Output the [x, y] coordinate of the center of the cell containing the given text.  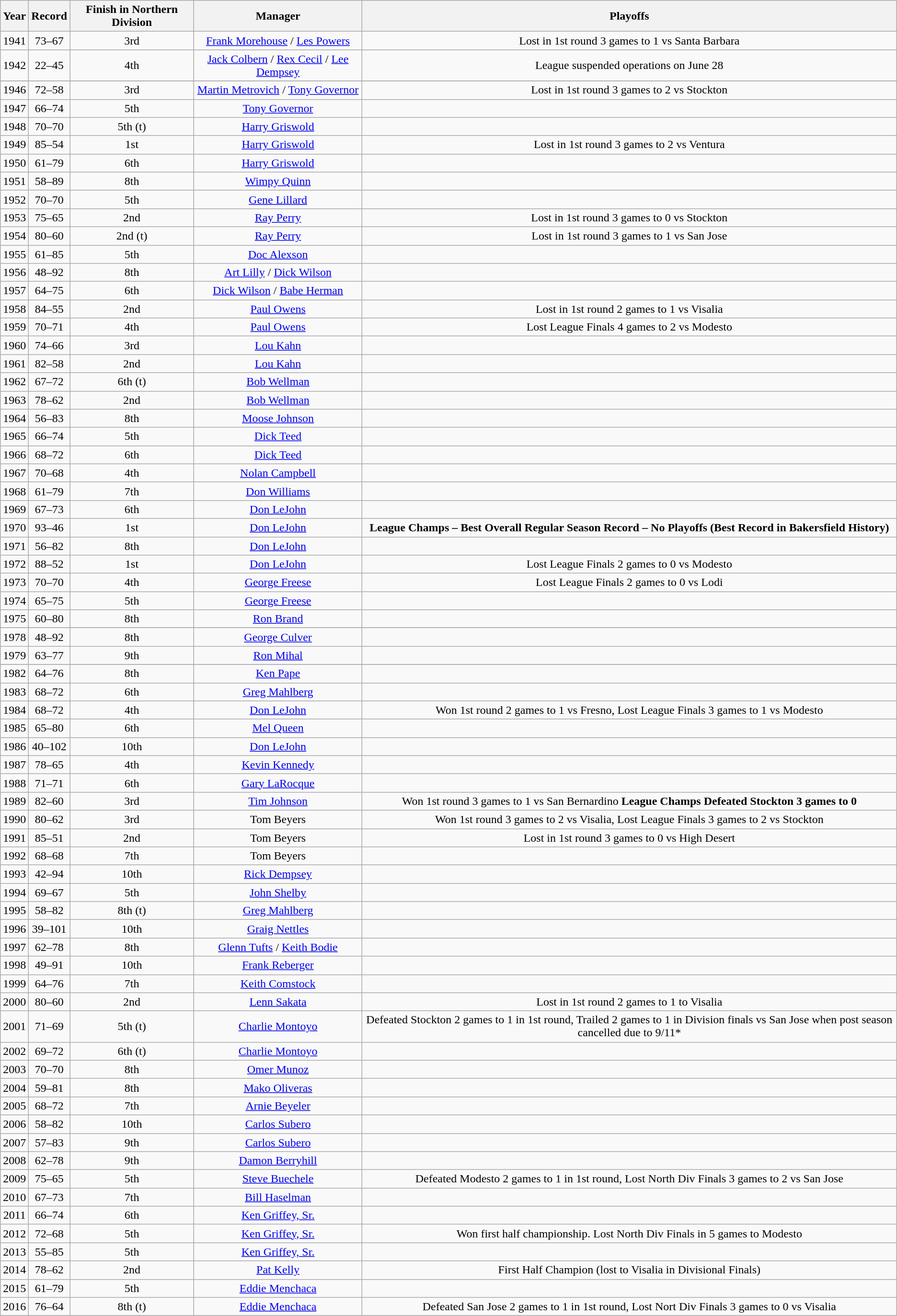
Omer Munoz [278, 1069]
1956 [14, 273]
1949 [14, 145]
1946 [14, 90]
65–80 [49, 728]
2010 [14, 1197]
Lost in 1st round 2 games to 1 vs Visalia [629, 309]
1967 [14, 473]
Ron Mihal [278, 655]
Defeated Stockton 2 games to 1 in 1st round, Trailed 2 games to 1 in Division finals vs San Jose when post season cancelled due to 9/11* [629, 1026]
1973 [14, 583]
82–60 [49, 801]
1950 [14, 163]
Dick Wilson / Babe Herman [278, 291]
1954 [14, 236]
1983 [14, 692]
Kevin Kennedy [278, 765]
1955 [14, 254]
Won 1st round 3 games to 1 vs San Bernardino League Champs Defeated Stockton 3 games to 0 [629, 801]
64–75 [49, 291]
1947 [14, 108]
22–45 [49, 65]
Graig Nettles [278, 929]
1989 [14, 801]
1962 [14, 382]
2014 [14, 1270]
Record [49, 16]
68–68 [49, 856]
2015 [14, 1288]
2007 [14, 1143]
2nd (t) [132, 236]
Glenn Tufts / Keith Bodie [278, 947]
2003 [14, 1069]
Wimpy Quinn [278, 181]
61–85 [49, 254]
Lenn Sakata [278, 1002]
78–65 [49, 765]
40–102 [49, 746]
2013 [14, 1252]
76–64 [49, 1306]
1942 [14, 65]
1994 [14, 893]
Lost League Finals 2 games to 0 vs Modesto [629, 564]
72–68 [49, 1234]
60–80 [49, 619]
1975 [14, 619]
1979 [14, 655]
74–66 [49, 345]
1998 [14, 965]
84–55 [49, 309]
1953 [14, 217]
Ken Pape [278, 674]
Finish in Northern Division [132, 16]
1966 [14, 455]
1952 [14, 199]
Lost in 1st round 2 games to 1 to Visalia [629, 1002]
Don Williams [278, 491]
59–81 [49, 1087]
Won 1st round 2 games to 1 vs Fresno, Lost League Finals 3 games to 1 vs Modesto [629, 710]
Manager [278, 16]
1993 [14, 874]
Defeated San Jose 2 games to 1 in 1st round, Lost Nort Div Finals 3 games to 0 vs Visalia [629, 1306]
Gary LaRocque [278, 783]
Lost in 1st round 3 games to 1 vs San Jose [629, 236]
73–67 [49, 41]
Lost in 1st round 3 games to 0 vs Stockton [629, 217]
2004 [14, 1087]
League Champs – Best Overall Regular Season Record – No Playoffs (Best Record in Bakersfield History) [629, 527]
63–77 [49, 655]
70–71 [49, 327]
Martin Metrovich / Tony Governor [278, 90]
1987 [14, 765]
Lost in 1st round 3 games to 0 vs High Desert [629, 838]
Moose Johnson [278, 418]
55–85 [49, 1252]
League suspended operations on June 28 [629, 65]
Damon Berryhill [278, 1161]
2005 [14, 1106]
Mel Queen [278, 728]
2006 [14, 1124]
Art Lilly / Dick Wilson [278, 273]
67–72 [49, 382]
2002 [14, 1051]
Jack Colbern / Rex Cecil / Lee Dempsey [278, 65]
85–51 [49, 838]
Lost League Finals 4 games to 2 vs Modesto [629, 327]
2000 [14, 1002]
Lost in 1st round 3 games to 1 vs Santa Barbara [629, 41]
George Culver [278, 637]
56–82 [49, 546]
1990 [14, 819]
72–58 [49, 90]
1978 [14, 637]
Defeated Modesto 2 games to 1 in 1st round, Lost North Div Finals 3 games to 2 vs San Jose [629, 1179]
2001 [14, 1026]
2009 [14, 1179]
1965 [14, 436]
49–91 [49, 965]
1961 [14, 364]
1988 [14, 783]
80–62 [49, 819]
42–94 [49, 874]
1969 [14, 509]
Frank Morehouse / Les Powers [278, 41]
1995 [14, 911]
70–68 [49, 473]
1971 [14, 546]
Won first half championship. Lost North Div Finals in 5 games to Modesto [629, 1234]
1997 [14, 947]
1999 [14, 984]
71–71 [49, 783]
1985 [14, 728]
1984 [14, 710]
1963 [14, 400]
1960 [14, 345]
2008 [14, 1161]
Lost League Finals 2 games to 0 vs Lodi [629, 583]
1991 [14, 838]
57–83 [49, 1143]
1972 [14, 564]
1941 [14, 41]
1958 [14, 309]
Won 1st round 3 games to 2 vs Visalia, Lost League Finals 3 games to 2 vs Stockton [629, 819]
1964 [14, 418]
56–83 [49, 418]
1986 [14, 746]
85–54 [49, 145]
1982 [14, 674]
1992 [14, 856]
1959 [14, 327]
Playoffs [629, 16]
1968 [14, 491]
58–89 [49, 181]
1974 [14, 601]
1970 [14, 527]
1957 [14, 291]
Year [14, 16]
2016 [14, 1306]
Doc Alexson [278, 254]
88–52 [49, 564]
2011 [14, 1215]
93–46 [49, 527]
Pat Kelly [278, 1270]
Lost in 1st round 3 games to 2 vs Ventura [629, 145]
Tim Johnson [278, 801]
Bill Haselman [278, 1197]
65–75 [49, 601]
69–67 [49, 893]
Lost in 1st round 3 games to 2 vs Stockton [629, 90]
Nolan Campbell [278, 473]
1996 [14, 929]
39–101 [49, 929]
69–72 [49, 1051]
1948 [14, 126]
Tony Governor [278, 108]
Steve Buechele [278, 1179]
Rick Dempsey [278, 874]
Gene Lillard [278, 199]
Mako Oliveras [278, 1087]
Arnie Beyeler [278, 1106]
First Half Champion (lost to Visalia in Divisional Finals) [629, 1270]
82–58 [49, 364]
71–69 [49, 1026]
John Shelby [278, 893]
Keith Comstock [278, 984]
Frank Reberger [278, 965]
Ron Brand [278, 619]
1951 [14, 181]
2012 [14, 1234]
